Return the [X, Y] coordinate for the center point of the cell that contains the specified text.  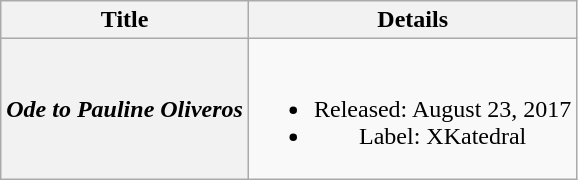
Released: August 23, 2017Label: XKatedral [412, 109]
Title [125, 20]
Details [412, 20]
Ode to Pauline Oliveros [125, 109]
